Locate the cell with the specified text and output its (x, y) center coordinate. 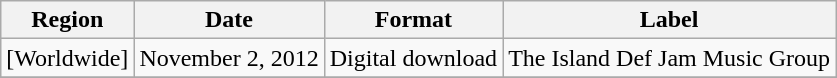
Digital download (413, 58)
Format (413, 20)
The Island Def Jam Music Group (670, 58)
[Worldwide] (68, 58)
November 2, 2012 (229, 58)
Region (68, 20)
Label (670, 20)
Date (229, 20)
